Return the (x, y) coordinate for the center point of the cell that contains the specified text.  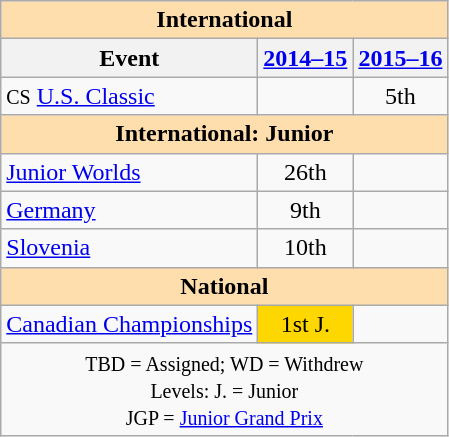
2015–16 (400, 58)
Slovenia (130, 248)
5th (400, 96)
26th (306, 172)
9th (306, 210)
10th (306, 248)
CS U.S. Classic (130, 96)
Junior Worlds (130, 172)
1st J. (306, 324)
2014–15 (306, 58)
Germany (130, 210)
International: Junior (224, 134)
Canadian Championships (130, 324)
TBD = Assigned; WD = Withdrew Levels: J. = Junior JGP = Junior Grand Prix (224, 389)
Event (130, 58)
National (224, 286)
International (224, 20)
